Detect which cell encompasses the target text, then output its (x, y) center coordinate. 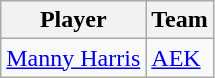
Manny Harris (74, 58)
AEK (180, 58)
Team (180, 20)
Player (74, 20)
